From the cell containing the given text, extract its center point as (x, y) coordinate. 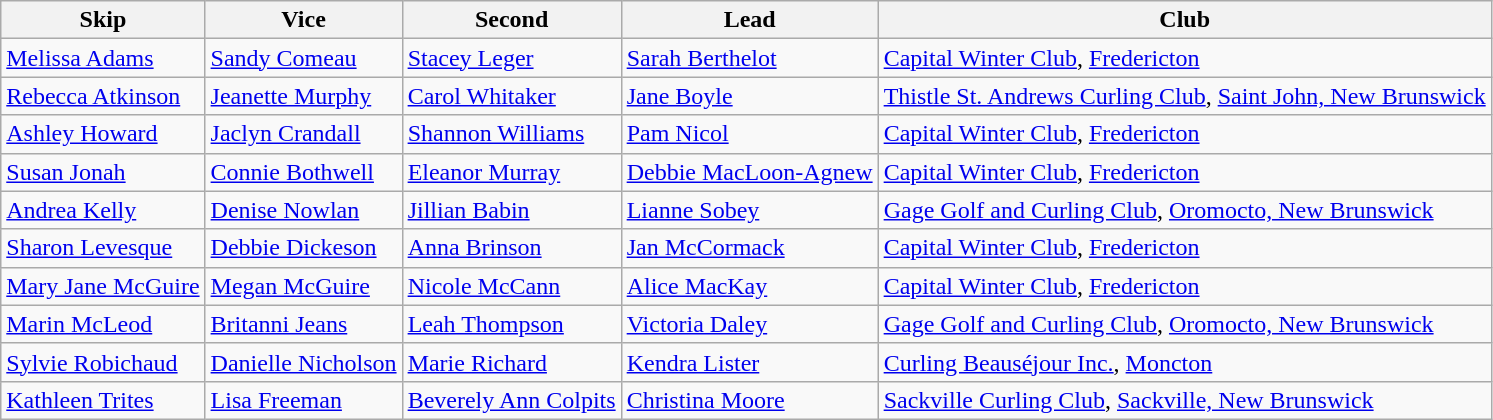
Debbie Dickeson (304, 248)
Lianne Sobey (750, 210)
Skip (103, 20)
Eleanor Murray (512, 172)
Jan McCormack (750, 248)
Mary Jane McGuire (103, 286)
Victoria Daley (750, 324)
Anna Brinson (512, 248)
Sarah Berthelot (750, 58)
Jaclyn Crandall (304, 134)
Carol Whitaker (512, 96)
Kendra Lister (750, 362)
Ashley Howard (103, 134)
Marin McLeod (103, 324)
Jeanette Murphy (304, 96)
Sandy Comeau (304, 58)
Vice (304, 20)
Lisa Freeman (304, 400)
Jillian Babin (512, 210)
Jane Boyle (750, 96)
Sylvie Robichaud (103, 362)
Lead (750, 20)
Club (1184, 20)
Kathleen Trites (103, 400)
Leah Thompson (512, 324)
Debbie MacLoon-Agnew (750, 172)
Shannon Williams (512, 134)
Andrea Kelly (103, 210)
Susan Jonah (103, 172)
Pam Nicol (750, 134)
Sackville Curling Club, Sackville, New Brunswick (1184, 400)
Melissa Adams (103, 58)
Rebecca Atkinson (103, 96)
Nicole McCann (512, 286)
Megan McGuire (304, 286)
Britanni Jeans (304, 324)
Thistle St. Andrews Curling Club, Saint John, New Brunswick (1184, 96)
Connie Bothwell (304, 172)
Second (512, 20)
Beverely Ann Colpits (512, 400)
Stacey Leger (512, 58)
Danielle Nicholson (304, 362)
Denise Nowlan (304, 210)
Christina Moore (750, 400)
Marie Richard (512, 362)
Sharon Levesque (103, 248)
Curling Beauséjour Inc., Moncton (1184, 362)
Alice MacKay (750, 286)
